Search for the cell housing the specified text and yield its (x, y) center coordinate. 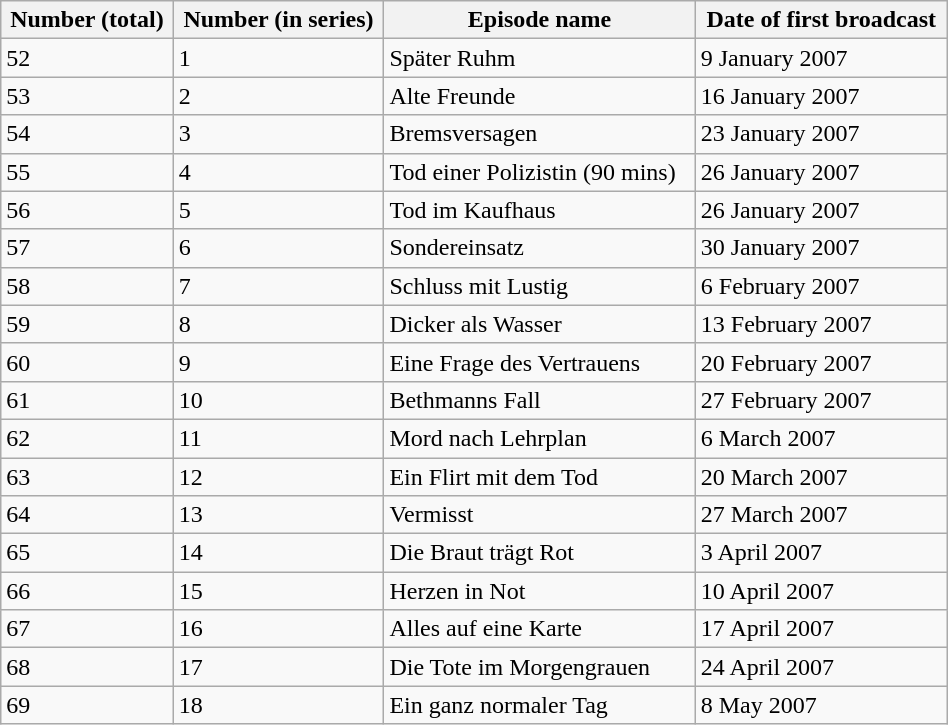
60 (87, 362)
17 (278, 667)
30 January 2007 (821, 248)
Mord nach Lehrplan (540, 438)
Herzen in Not (540, 591)
17 April 2007 (821, 629)
20 February 2007 (821, 362)
Tod einer Polizistin (90 mins) (540, 172)
3 April 2007 (821, 553)
Eine Frage des Vertrauens (540, 362)
Tod im Kaufhaus (540, 210)
52 (87, 58)
58 (87, 286)
Ein ganz normaler Tag (540, 705)
6 March 2007 (821, 438)
53 (87, 96)
Sondereinsatz (540, 248)
14 (278, 553)
15 (278, 591)
23 January 2007 (821, 134)
Alles auf eine Karte (540, 629)
6 February 2007 (821, 286)
9 (278, 362)
1 (278, 58)
68 (87, 667)
Bremsversagen (540, 134)
Episode name (540, 20)
10 (278, 400)
3 (278, 134)
13 (278, 515)
Später Ruhm (540, 58)
8 (278, 324)
8 May 2007 (821, 705)
59 (87, 324)
4 (278, 172)
Vermisst (540, 515)
16 (278, 629)
11 (278, 438)
7 (278, 286)
Bethmanns Fall (540, 400)
Schluss mit Lustig (540, 286)
Die Tote im Morgengrauen (540, 667)
Dicker als Wasser (540, 324)
16 January 2007 (821, 96)
66 (87, 591)
Die Braut trägt Rot (540, 553)
6 (278, 248)
13 February 2007 (821, 324)
Number (total) (87, 20)
18 (278, 705)
Date of first broadcast (821, 20)
24 April 2007 (821, 667)
Alte Freunde (540, 96)
27 February 2007 (821, 400)
56 (87, 210)
63 (87, 477)
55 (87, 172)
Ein Flirt mit dem Tod (540, 477)
20 March 2007 (821, 477)
62 (87, 438)
5 (278, 210)
64 (87, 515)
27 March 2007 (821, 515)
69 (87, 705)
54 (87, 134)
2 (278, 96)
57 (87, 248)
65 (87, 553)
10 April 2007 (821, 591)
12 (278, 477)
67 (87, 629)
61 (87, 400)
9 January 2007 (821, 58)
Number (in series) (278, 20)
